Detect which cell encompasses the target text, then output its [X, Y] center coordinate. 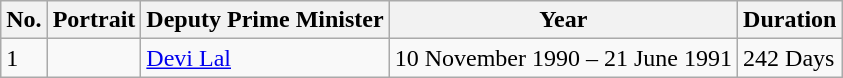
Deputy Prime Minister [265, 20]
Duration [790, 20]
10 November 1990 – 21 June 1991 [563, 58]
Devi Lal [265, 58]
Portrait [94, 20]
Year [563, 20]
No. [24, 20]
242 Days [790, 58]
1 [24, 58]
